From the cell containing the given text, extract its center point as (X, Y) coordinate. 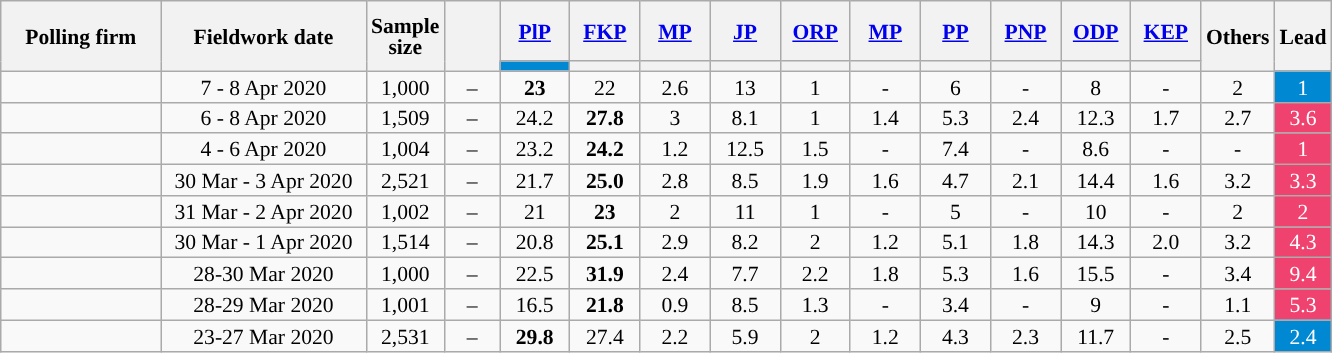
7 - 8 Apr 2020 (264, 86)
3.6 (1304, 118)
6 - 8 Apr 2020 (264, 118)
3.3 (1304, 180)
PP (955, 31)
1,001 (405, 304)
Others (1238, 36)
22.5 (535, 274)
28-30 Mar 2020 (264, 274)
PlP (535, 31)
KEP (1166, 31)
31.9 (605, 274)
2.7 (1238, 118)
Polling firm (81, 36)
28-29 Mar 2020 (264, 304)
5 (955, 212)
23-27 Mar 2020 (264, 336)
2,521 (405, 180)
2.5 (1238, 336)
0.9 (675, 304)
7.4 (955, 150)
13 (745, 86)
9 (1096, 304)
27.4 (605, 336)
2,531 (405, 336)
1.5 (815, 150)
2.3 (1025, 336)
9.4 (1304, 274)
14.3 (1096, 242)
14.4 (1096, 180)
1,002 (405, 212)
1,509 (405, 118)
29.8 (535, 336)
1.7 (1166, 118)
FKP (605, 31)
3 (675, 118)
7.7 (745, 274)
JP (745, 31)
2.9 (675, 242)
2.8 (675, 180)
21 (535, 212)
ORP (815, 31)
2.1 (1025, 180)
5.1 (955, 242)
11 (745, 212)
4 - 6 Apr 2020 (264, 150)
12.3 (1096, 118)
22 (605, 86)
16.5 (535, 304)
31 Mar - 2 Apr 2020 (264, 212)
20.8 (535, 242)
1,004 (405, 150)
1.1 (1238, 304)
27.8 (605, 118)
30 Mar - 3 Apr 2020 (264, 180)
Samplesize (405, 36)
15.5 (1096, 274)
Lead (1304, 36)
2.0 (1166, 242)
1,514 (405, 242)
8 (1096, 86)
8.6 (1096, 150)
5.9 (745, 336)
4.7 (955, 180)
1.3 (815, 304)
Fieldwork date (264, 36)
23.2 (535, 150)
1.9 (815, 180)
8.1 (745, 118)
10 (1096, 212)
25.0 (605, 180)
21.7 (535, 180)
12.5 (745, 150)
11.7 (1096, 336)
2.6 (675, 86)
PNP (1025, 31)
21.8 (605, 304)
25.1 (605, 242)
ODP (1096, 31)
8.2 (745, 242)
30 Mar - 1 Apr 2020 (264, 242)
6 (955, 86)
1.4 (885, 118)
